Detect which cell encompasses the target text, then output its (x, y) center coordinate. 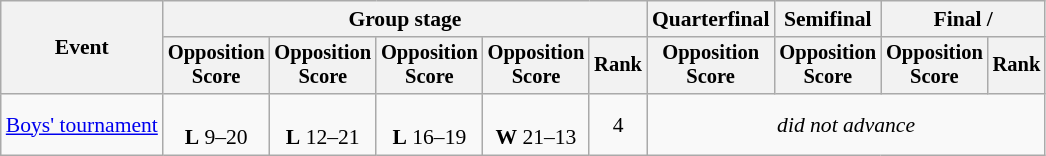
L 16–19 (430, 124)
Final / (963, 19)
4 (618, 124)
Event (82, 48)
L 12–21 (322, 124)
did not advance (846, 124)
Group stage (405, 19)
Boys' tournament (82, 124)
W 21–13 (536, 124)
Quarterfinal (711, 19)
Semifinal (828, 19)
L 9–20 (216, 124)
